Find where the given text appears and provide that cell's center as (X, Y) coordinate. 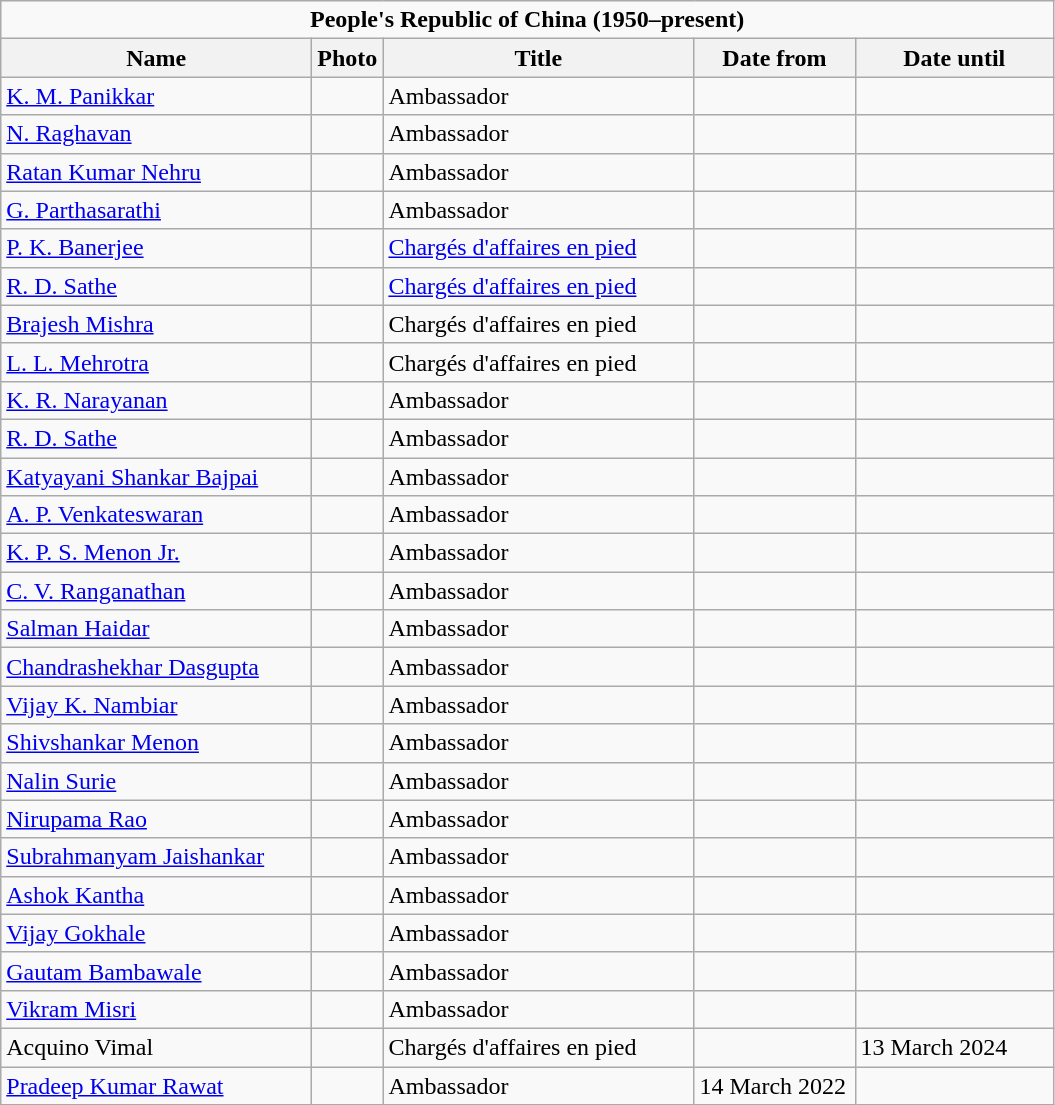
L. L. Mehrotra (156, 362)
A. P. Venkateswaran (156, 515)
Date from (774, 58)
People's Republic of China (1950–present) (528, 20)
Salman Haidar (156, 629)
K. P. S. Menon Jr. (156, 553)
13 March 2024 (954, 1047)
Vijay K. Nambiar (156, 705)
Date until (954, 58)
Brajesh Mishra (156, 324)
Chandrashekhar Dasgupta (156, 667)
Ratan Kumar Nehru (156, 172)
Nalin Surie (156, 781)
N. Raghavan (156, 134)
Ashok Kantha (156, 895)
P. K. Banerjee (156, 248)
Katyayani Shankar Bajpai (156, 477)
Vikram Misri (156, 1009)
K. M. Panikkar (156, 96)
Pradeep Kumar Rawat (156, 1085)
Name (156, 58)
14 March 2022 (774, 1085)
Gautam Bambawale (156, 971)
Nirupama Rao (156, 819)
Vijay Gokhale (156, 933)
K. R. Narayanan (156, 400)
Acquino Vimal (156, 1047)
G. Parthasarathi (156, 210)
Shivshankar Menon (156, 743)
Subrahmanyam Jaishankar (156, 857)
Title (538, 58)
Photo (348, 58)
C. V. Ranganathan (156, 591)
